Identify which cell holds the provided text, then report its (X, Y) central coordinate. 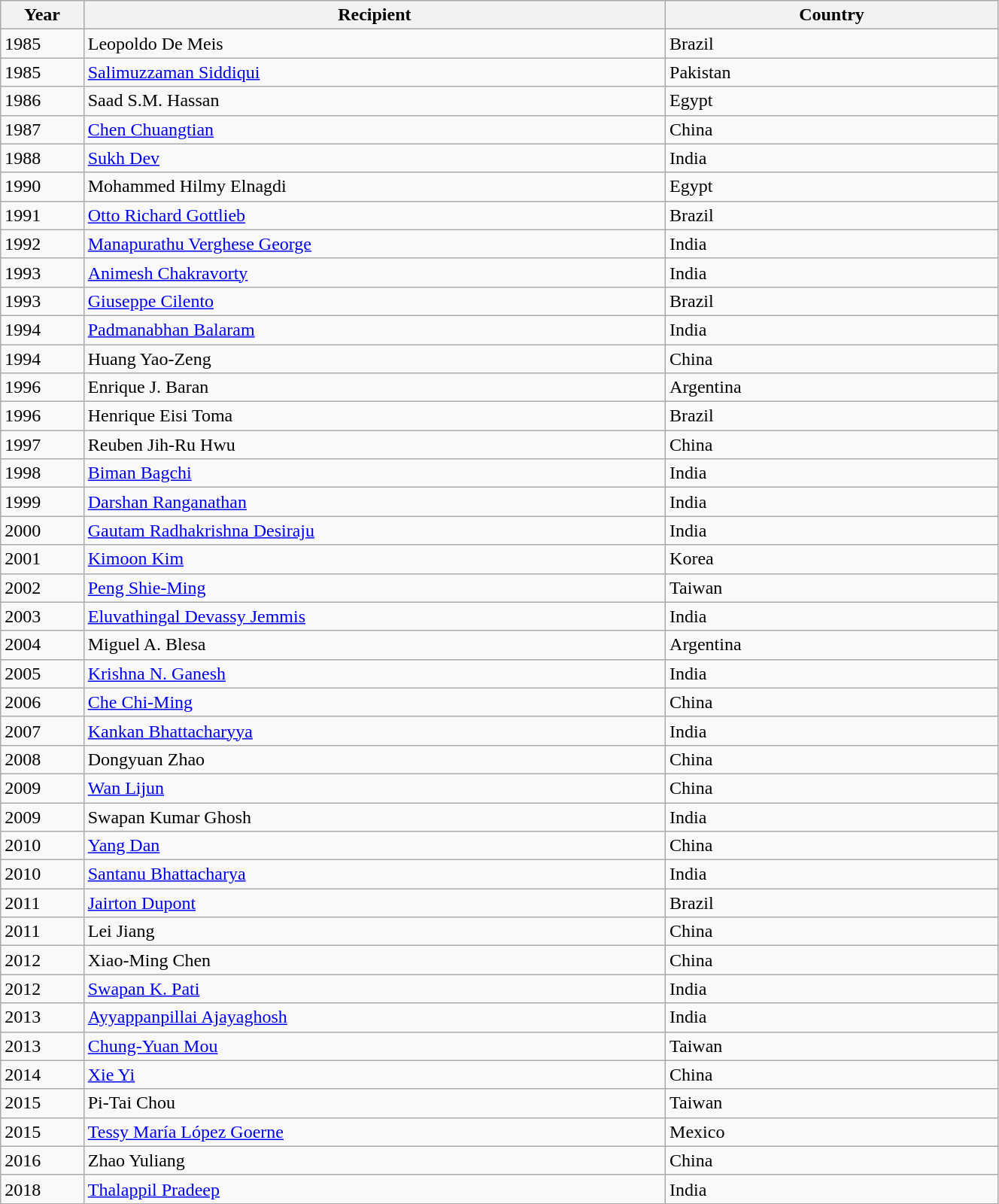
Wan Lijun (375, 788)
Enrique J. Baran (375, 388)
Miguel A. Blesa (375, 645)
Yang Dan (375, 846)
Swapan K. Pati (375, 989)
Gautam Radhakrishna Desiraju (375, 531)
Henrique Eisi Toma (375, 416)
Year (42, 15)
Dongyuan Zhao (375, 759)
1998 (42, 473)
Otto Richard Gottlieb (375, 215)
Huang Yao-Zeng (375, 359)
2016 (42, 1160)
Swapan Kumar Ghosh (375, 816)
2018 (42, 1189)
1986 (42, 101)
Sukh Dev (375, 158)
2001 (42, 559)
Xie Yi (375, 1075)
Xiao-Ming Chen (375, 960)
Korea (832, 559)
Salimuzzaman Siddiqui (375, 72)
1997 (42, 445)
1988 (42, 158)
2004 (42, 645)
Country (832, 15)
Krishna N. Ganesh (375, 673)
2000 (42, 531)
Mexico (832, 1132)
2005 (42, 673)
Manapurathu Verghese George (375, 244)
Santanu Bhattacharya (375, 874)
2002 (42, 588)
Mohammed Hilmy Elnagdi (375, 187)
Giuseppe Cilento (375, 301)
Thalappil Pradeep (375, 1189)
Pakistan (832, 72)
Recipient (375, 15)
Leopoldo De Meis (375, 44)
1999 (42, 502)
Pi-Tai Chou (375, 1103)
Eluvathingal Devassy Jemmis (375, 616)
Che Chi-Ming (375, 702)
2008 (42, 759)
Tessy María López Goerne (375, 1132)
Chen Chuangtian (375, 129)
Chung-Yuan Mou (375, 1046)
1987 (42, 129)
Padmanabhan Balaram (375, 330)
Peng Shie-Ming (375, 588)
Ayyappanpillai Ajayaghosh (375, 1017)
Zhao Yuliang (375, 1160)
Reuben Jih-Ru Hwu (375, 445)
2007 (42, 731)
2006 (42, 702)
Kankan Bhattacharyya (375, 731)
2003 (42, 616)
Saad S.M. Hassan (375, 101)
Kimoon Kim (375, 559)
Animesh Chakravorty (375, 272)
Biman Bagchi (375, 473)
1991 (42, 215)
Lei Jiang (375, 932)
Jairton Dupont (375, 903)
2014 (42, 1075)
1990 (42, 187)
Darshan Ranganathan (375, 502)
1992 (42, 244)
